Return the (x, y) coordinate for the center point of the cell that contains the specified text.  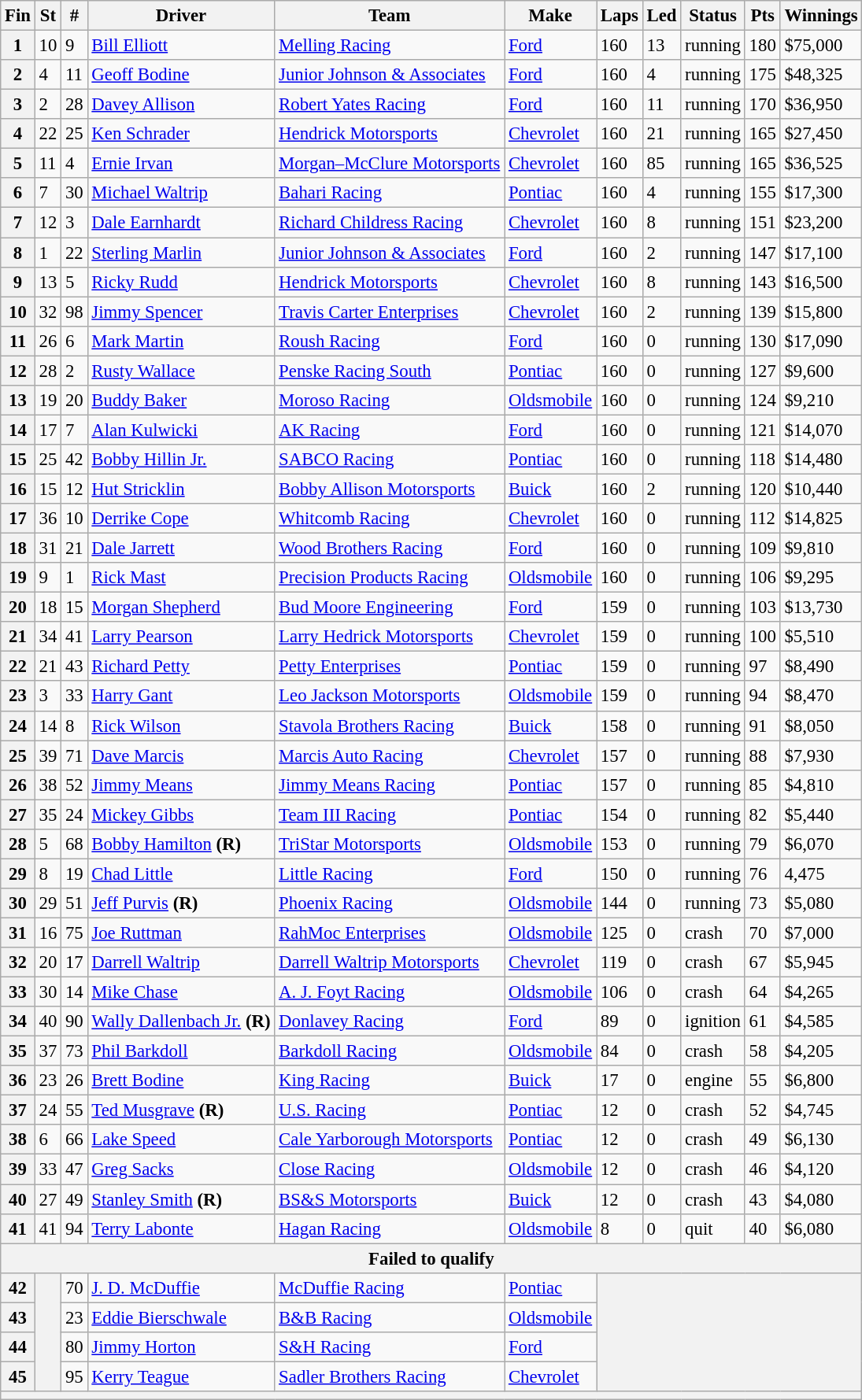
Richard Childress Racing (390, 223)
143 (762, 282)
71 (74, 755)
$9,210 (821, 401)
125 (620, 933)
89 (620, 1021)
Travis Carter Enterprises (390, 312)
$4,810 (821, 785)
$6,130 (821, 1140)
Stanley Smith (R) (181, 1199)
147 (762, 253)
130 (762, 341)
Joe Ruttman (181, 933)
Davey Allison (181, 105)
Pts (762, 16)
$23,200 (821, 223)
$4,080 (821, 1199)
154 (620, 815)
68 (74, 844)
158 (620, 726)
Jimmy Spencer (181, 312)
Mike Chase (181, 992)
$10,440 (821, 489)
Barkdoll Racing (390, 1051)
$17,100 (821, 253)
$6,080 (821, 1228)
engine (713, 1080)
90 (74, 1021)
Wood Brothers Racing (390, 549)
Dave Marcis (181, 755)
119 (620, 962)
Precision Products Racing (390, 578)
Led (661, 16)
118 (762, 460)
Bill Elliott (181, 46)
170 (762, 105)
150 (620, 874)
A. J. Foyt Racing (390, 992)
Laps (620, 16)
Melling Racing (390, 46)
St (47, 16)
$13,730 (821, 608)
Phil Barkdoll (181, 1051)
$6,800 (821, 1080)
64 (762, 992)
4,475 (821, 874)
Whitcomb Racing (390, 519)
$4,265 (821, 992)
Robert Yates Racing (390, 105)
79 (762, 844)
Ricky Rudd (181, 282)
76 (762, 874)
Darrell Waltrip (181, 962)
Geoff Bodine (181, 75)
47 (74, 1169)
Jimmy Means (181, 785)
84 (620, 1051)
Stavola Brothers Racing (390, 726)
Sterling Marlin (181, 253)
75 (74, 933)
$15,800 (821, 312)
$17,300 (821, 193)
Roush Racing (390, 341)
ignition (713, 1021)
109 (762, 549)
Fin (18, 16)
Bahari Racing (390, 193)
Larry Hedrick Motorsports (390, 637)
$36,950 (821, 105)
$17,090 (821, 341)
Petty Enterprises (390, 667)
Close Racing (390, 1169)
155 (762, 193)
112 (762, 519)
$8,490 (821, 667)
Rick Mast (181, 578)
58 (762, 1051)
Hut Stricklin (181, 489)
61 (762, 1021)
Lake Speed (181, 1140)
Winnings (821, 16)
Mark Martin (181, 341)
153 (620, 844)
Wally Dallenbach Jr. (R) (181, 1021)
Jeff Purvis (R) (181, 903)
151 (762, 223)
Bobby Allison Motorsports (390, 489)
Ken Schrader (181, 134)
144 (620, 903)
$75,000 (821, 46)
TriStar Motorsports (390, 844)
AK Racing (390, 430)
$9,295 (821, 578)
Bobby Hillin Jr. (181, 460)
88 (762, 755)
S&H Racing (390, 1347)
67 (762, 962)
Team III Racing (390, 815)
Penske Racing South (390, 371)
97 (762, 667)
103 (762, 608)
B&B Racing (390, 1317)
$36,525 (821, 164)
Larry Pearson (181, 637)
44 (18, 1347)
$14,480 (821, 460)
Dale Earnhardt (181, 223)
quit (713, 1228)
Team (390, 16)
$16,500 (821, 282)
Terry Labonte (181, 1228)
King Racing (390, 1080)
$5,510 (821, 637)
Failed to qualify (431, 1258)
91 (762, 726)
$4,745 (821, 1110)
Mickey Gibbs (181, 815)
Jimmy Means Racing (390, 785)
Leo Jackson Motorsports (390, 696)
Donlavey Racing (390, 1021)
124 (762, 401)
82 (762, 815)
Buddy Baker (181, 401)
175 (762, 75)
46 (762, 1169)
$9,810 (821, 549)
Hagan Racing (390, 1228)
$27,450 (821, 134)
$4,205 (821, 1051)
139 (762, 312)
McDuffie Racing (390, 1287)
$4,585 (821, 1021)
51 (74, 903)
180 (762, 46)
Little Racing (390, 874)
98 (74, 312)
RahMoc Enterprises (390, 933)
Morgan Shepherd (181, 608)
Jimmy Horton (181, 1347)
Phoenix Racing (390, 903)
$4,120 (821, 1169)
$5,080 (821, 903)
Moroso Racing (390, 401)
Harry Gant (181, 696)
Status (713, 16)
Rusty Wallace (181, 371)
Ted Musgrave (R) (181, 1110)
$5,945 (821, 962)
$8,470 (821, 696)
Brett Bodine (181, 1080)
Alan Kulwicki (181, 430)
$5,440 (821, 815)
$7,930 (821, 755)
$7,000 (821, 933)
BS&S Motorsports (390, 1199)
66 (74, 1140)
$14,825 (821, 519)
Bobby Hamilton (R) (181, 844)
Cale Yarborough Motorsports (390, 1140)
100 (762, 637)
Chad Little (181, 874)
Morgan–McClure Motorsports (390, 164)
95 (74, 1376)
Ernie Irvan (181, 164)
Rick Wilson (181, 726)
Greg Sacks (181, 1169)
U.S. Racing (390, 1110)
# (74, 16)
Eddie Bierschwale (181, 1317)
Kerry Teague (181, 1376)
$48,325 (821, 75)
Dale Jarrett (181, 549)
$9,600 (821, 371)
$14,070 (821, 430)
Driver (181, 16)
Michael Waltrip (181, 193)
$8,050 (821, 726)
Bud Moore Engineering (390, 608)
SABCO Racing (390, 460)
Derrike Cope (181, 519)
120 (762, 489)
Richard Petty (181, 667)
J. D. McDuffie (181, 1287)
Make (551, 16)
Marcis Auto Racing (390, 755)
Darrell Waltrip Motorsports (390, 962)
121 (762, 430)
Sadler Brothers Racing (390, 1376)
80 (74, 1347)
$6,070 (821, 844)
45 (18, 1376)
127 (762, 371)
